Identify which cell holds the provided text, then report its (x, y) central coordinate. 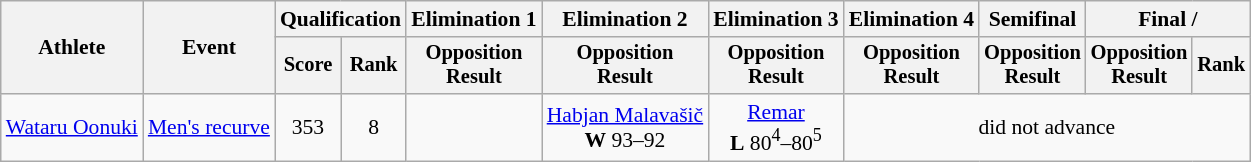
Qualification (340, 19)
Men's recurve (209, 128)
Score (308, 66)
Athlete (72, 48)
Elimination 3 (776, 19)
Final / (1168, 19)
Wataru Oonuki (72, 128)
353 (308, 128)
did not advance (1047, 128)
Event (209, 48)
Elimination 2 (626, 19)
Elimination 1 (474, 19)
Habjan MalavašičW 93–92 (626, 128)
RemarL 804–805 (776, 128)
8 (374, 128)
Semifinal (1032, 19)
Elimination 4 (912, 19)
